Scan for the cell matching the given text and deliver its (x, y) coordinate at center. 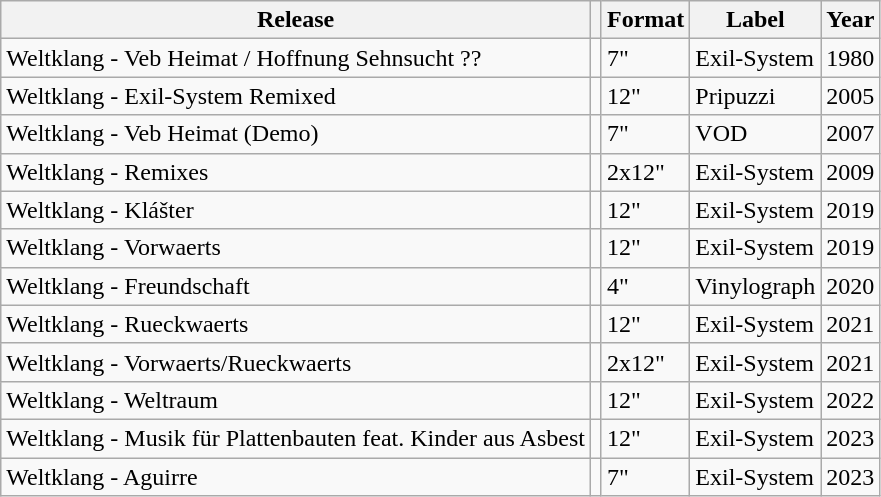
Label (756, 20)
2007 (850, 134)
4" (645, 286)
Weltklang - Aguirre (296, 477)
Weltklang - Remixes (296, 172)
Weltklang - Klášter (296, 210)
2022 (850, 400)
Weltklang - Veb Heimat / Hoffnung Sehnsucht ?? (296, 58)
Format (645, 20)
Weltklang - Freundschaft (296, 286)
Weltklang - Rueckwaerts (296, 324)
Release (296, 20)
Weltklang - Exil-System Remixed (296, 96)
Vinylograph (756, 286)
Weltklang - Veb Heimat (Demo) (296, 134)
Pripuzzi (756, 96)
Weltklang - Vorwaerts/Rueckwaerts (296, 362)
2020 (850, 286)
Weltklang - Weltraum (296, 400)
2005 (850, 96)
1980 (850, 58)
Weltklang - Vorwaerts (296, 248)
Weltklang - Musik für Plattenbauten feat. Kinder aus Asbest (296, 438)
Year (850, 20)
VOD (756, 134)
2009 (850, 172)
